Locate the cell with the specified text and output its (x, y) center coordinate. 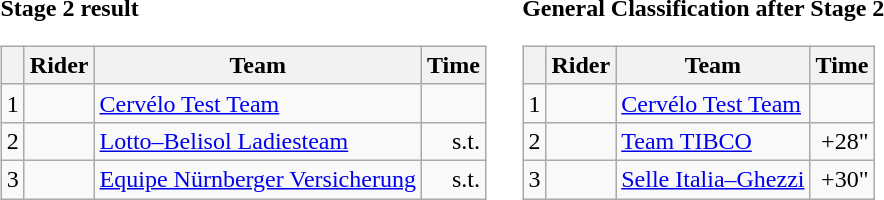
Lotto–Belisol Ladiesteam (258, 141)
Team TIBCO (713, 141)
Selle Italia–Ghezzi (713, 179)
+28" (842, 141)
Equipe Nürnberger Versicherung (258, 179)
+30" (842, 179)
